Capture the cell that displays the provided text and extract its (x, y) central coordinate. 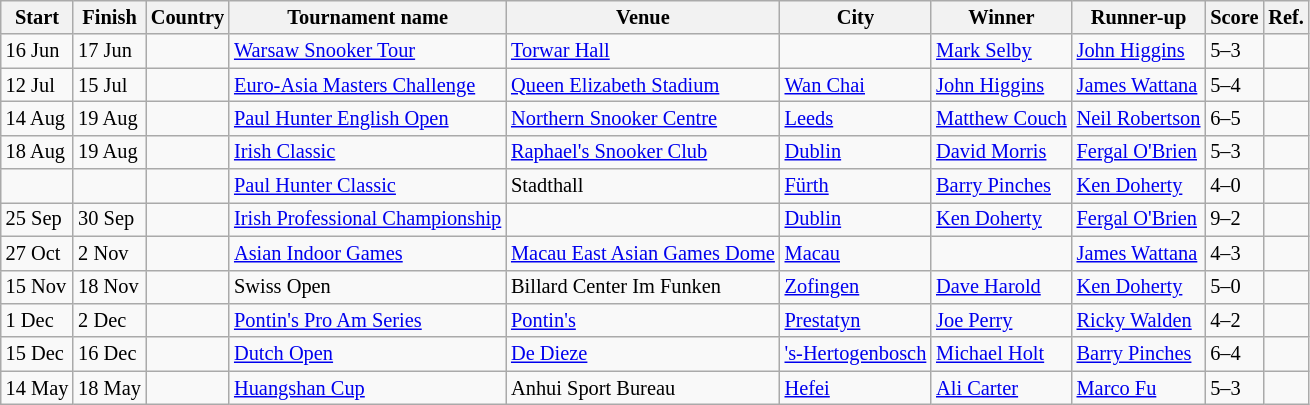
16 Dec (110, 354)
5–4 (1234, 85)
Huangshan Cup (368, 388)
Wan Chai (856, 85)
De Dieze (643, 354)
2 Dec (110, 320)
15 Dec (38, 354)
Marco Fu (1139, 388)
30 Sep (110, 219)
Venue (643, 17)
Dutch Open (368, 354)
18 May (110, 388)
6–5 (1234, 118)
4–3 (1234, 253)
Macau (856, 253)
Zofingen (856, 287)
Irish Classic (368, 152)
6–4 (1234, 354)
Raphael's Snooker Club (643, 152)
Ali Carter (1001, 388)
Ricky Walden (1139, 320)
12 Jul (38, 85)
5–0 (1234, 287)
Asian Indoor Games (368, 253)
Fürth (856, 186)
14 Aug (38, 118)
Michael Holt (1001, 354)
Paul Hunter Classic (368, 186)
Warsaw Snooker Tour (368, 51)
Prestatyn (856, 320)
1 Dec (38, 320)
Pontin's (643, 320)
Winner (1001, 17)
Finish (110, 17)
Pontin's Pro Am Series (368, 320)
Ref. (1286, 17)
Country (188, 17)
Leeds (856, 118)
Mark Selby (1001, 51)
Macau East Asian Games Dome (643, 253)
Swiss Open (368, 287)
Euro-Asia Masters Challenge (368, 85)
Dave Harold (1001, 287)
2 Nov (110, 253)
4–0 (1234, 186)
Neil Robertson (1139, 118)
16 Jun (38, 51)
18 Nov (110, 287)
Matthew Couch (1001, 118)
Anhui Sport Bureau (643, 388)
Hefei (856, 388)
Irish Professional Championship (368, 219)
17 Jun (110, 51)
Runner-up (1139, 17)
18 Aug (38, 152)
25 Sep (38, 219)
15 Nov (38, 287)
Stadthall (643, 186)
14 May (38, 388)
Queen Elizabeth Stadium (643, 85)
4–2 (1234, 320)
City (856, 17)
Torwar Hall (643, 51)
David Morris (1001, 152)
Start (38, 17)
Score (1234, 17)
Northern Snooker Centre (643, 118)
15 Jul (110, 85)
27 Oct (38, 253)
Joe Perry (1001, 320)
Billard Center Im Funken (643, 287)
Paul Hunter English Open (368, 118)
's-Hertogenbosch (856, 354)
Tournament name (368, 17)
9–2 (1234, 219)
